Locate the cell with the specified text and output its [x, y] center coordinate. 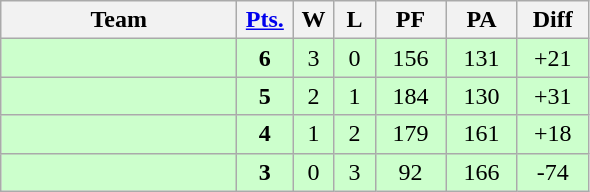
+21 [552, 58]
130 [482, 96]
Diff [552, 20]
+31 [552, 96]
131 [482, 58]
L [354, 20]
PA [482, 20]
-74 [552, 172]
184 [410, 96]
5 [265, 96]
Team [119, 20]
161 [482, 134]
W [314, 20]
4 [265, 134]
166 [482, 172]
92 [410, 172]
6 [265, 58]
179 [410, 134]
PF [410, 20]
Pts. [265, 20]
+18 [552, 134]
156 [410, 58]
